Output the [X, Y] coordinate of the center of the cell containing the given text.  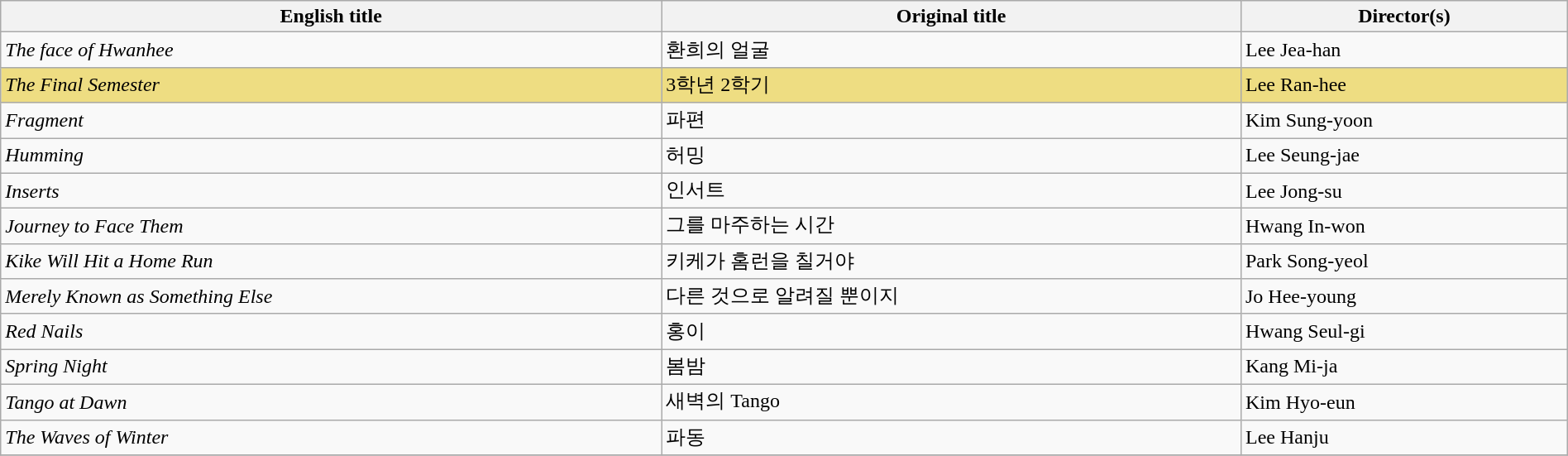
Fragment [331, 121]
Kim Hyo-eun [1404, 402]
English title [331, 17]
Kim Sung-yoon [1404, 121]
홍이 [951, 331]
Lee Seung-jae [1404, 156]
Director(s) [1404, 17]
허밍 [951, 156]
Lee Jong-su [1404, 190]
Inserts [331, 190]
Lee Jea-han [1404, 50]
Kike Will Hit a Home Run [331, 262]
Hwang Seul-gi [1404, 331]
Spring Night [331, 367]
3학년 2학기 [951, 84]
환희의 얼굴 [951, 50]
새벽의 Tango [951, 402]
Original title [951, 17]
The Final Semester [331, 84]
인서트 [951, 190]
Kang Mi-ja [1404, 367]
파동 [951, 437]
Lee Ran-hee [1404, 84]
Jo Hee-young [1404, 296]
Merely Known as Something Else [331, 296]
The face of Hwanhee [331, 50]
그를 마주하는 시간 [951, 227]
다른 것으로 알려질 뿐이지 [951, 296]
키케가 홈런을 칠거야 [951, 262]
Humming [331, 156]
Tango at Dawn [331, 402]
Red Nails [331, 331]
Lee Hanju [1404, 437]
The Waves of Winter [331, 437]
Hwang In-won [1404, 227]
파편 [951, 121]
Park Song-yeol [1404, 262]
봄밤 [951, 367]
Journey to Face Them [331, 227]
